Extract the [X, Y] coordinate from the center of the cell holding the provided text.  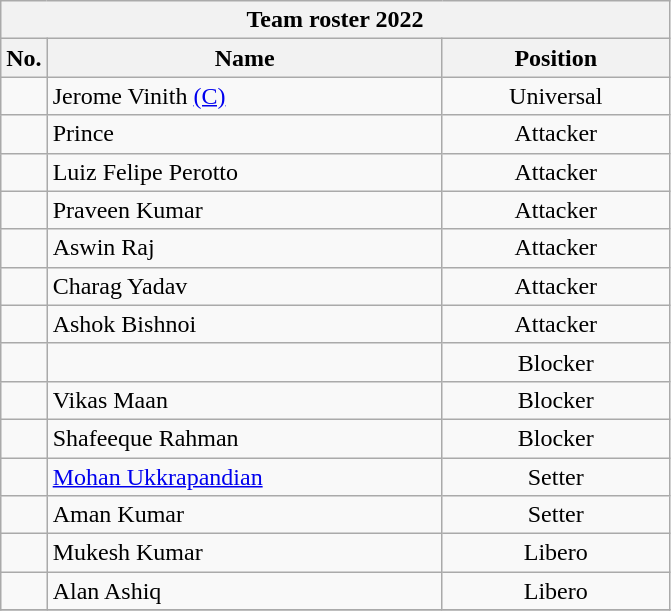
Shafeeque Rahman [244, 438]
Alan Ashiq [244, 591]
Position [556, 58]
Aman Kumar [244, 515]
Universal [556, 96]
Mukesh Kumar [244, 553]
Praveen Kumar [244, 210]
Jerome Vinith (C) [244, 96]
Prince [244, 134]
Ashok Bishnoi [244, 324]
Mohan Ukkrapandian [244, 477]
Name [244, 58]
Team roster 2022 [336, 20]
Vikas Maan [244, 400]
No. [24, 58]
Charag Yadav [244, 286]
Luiz Felipe Perotto [244, 172]
Aswin Raj [244, 248]
